Search for the cell housing the specified text and yield its (x, y) center coordinate. 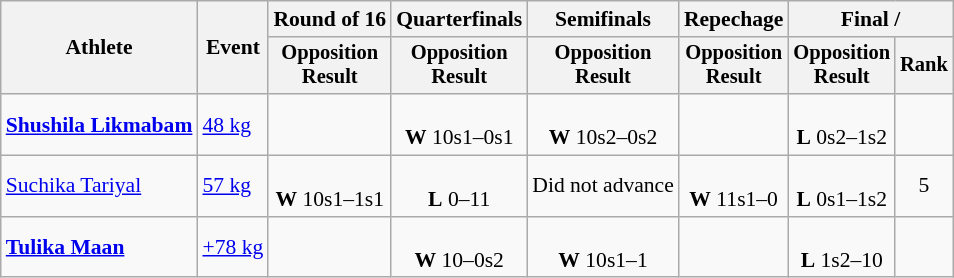
Event (232, 48)
Rank (924, 66)
57 kg (232, 186)
Did not advance (603, 186)
Suchika Tariyal (100, 186)
+78 kg (232, 248)
Tulika Maan (100, 248)
Final / (870, 19)
W 11s1–0 (734, 186)
Round of 16 (330, 19)
W 10s1–0s1 (459, 124)
Athlete (100, 48)
L 0–11 (459, 186)
Quarterfinals (459, 19)
W 10–0s2 (459, 248)
L 0s2–1s2 (842, 124)
Repechage (734, 19)
W 10s2–0s2 (603, 124)
L 1s2–10 (842, 248)
W 10s1–1s1 (330, 186)
5 (924, 186)
L 0s1–1s2 (842, 186)
Semifinals (603, 19)
48 kg (232, 124)
W 10s1–1 (603, 248)
Shushila Likmabam (100, 124)
